Scan for the cell matching the given text and deliver its (X, Y) coordinate at center. 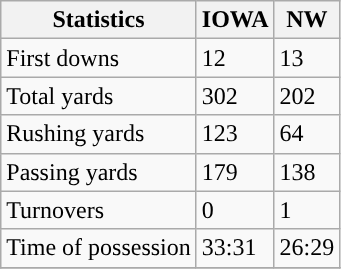
0 (235, 210)
1 (307, 210)
33:31 (235, 248)
123 (235, 134)
Rushing yards (99, 134)
13 (307, 58)
202 (307, 96)
138 (307, 172)
179 (235, 172)
Total yards (99, 96)
12 (235, 58)
Statistics (99, 20)
Passing yards (99, 172)
IOWA (235, 20)
NW (307, 20)
Time of possession (99, 248)
26:29 (307, 248)
302 (235, 96)
First downs (99, 58)
Turnovers (99, 210)
64 (307, 134)
